Return the (X, Y) coordinate for the center point of the cell that contains the specified text.  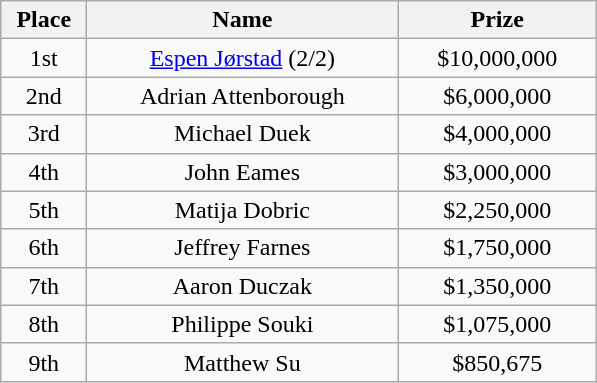
2nd (44, 96)
5th (44, 210)
Jeffrey Farnes (242, 248)
$6,000,000 (498, 96)
$2,250,000 (498, 210)
7th (44, 286)
$850,675 (498, 362)
Espen Jørstad (2/2) (242, 58)
Matija Dobric (242, 210)
$1,075,000 (498, 324)
4th (44, 172)
$1,350,000 (498, 286)
$1,750,000 (498, 248)
Prize (498, 20)
Matthew Su (242, 362)
9th (44, 362)
8th (44, 324)
$4,000,000 (498, 134)
Aaron Duczak (242, 286)
3rd (44, 134)
$10,000,000 (498, 58)
Place (44, 20)
$3,000,000 (498, 172)
Philippe Souki (242, 324)
6th (44, 248)
Adrian Attenborough (242, 96)
1st (44, 58)
Name (242, 20)
John Eames (242, 172)
Michael Duek (242, 134)
